Output the (x, y) coordinate of the center of the cell containing the given text.  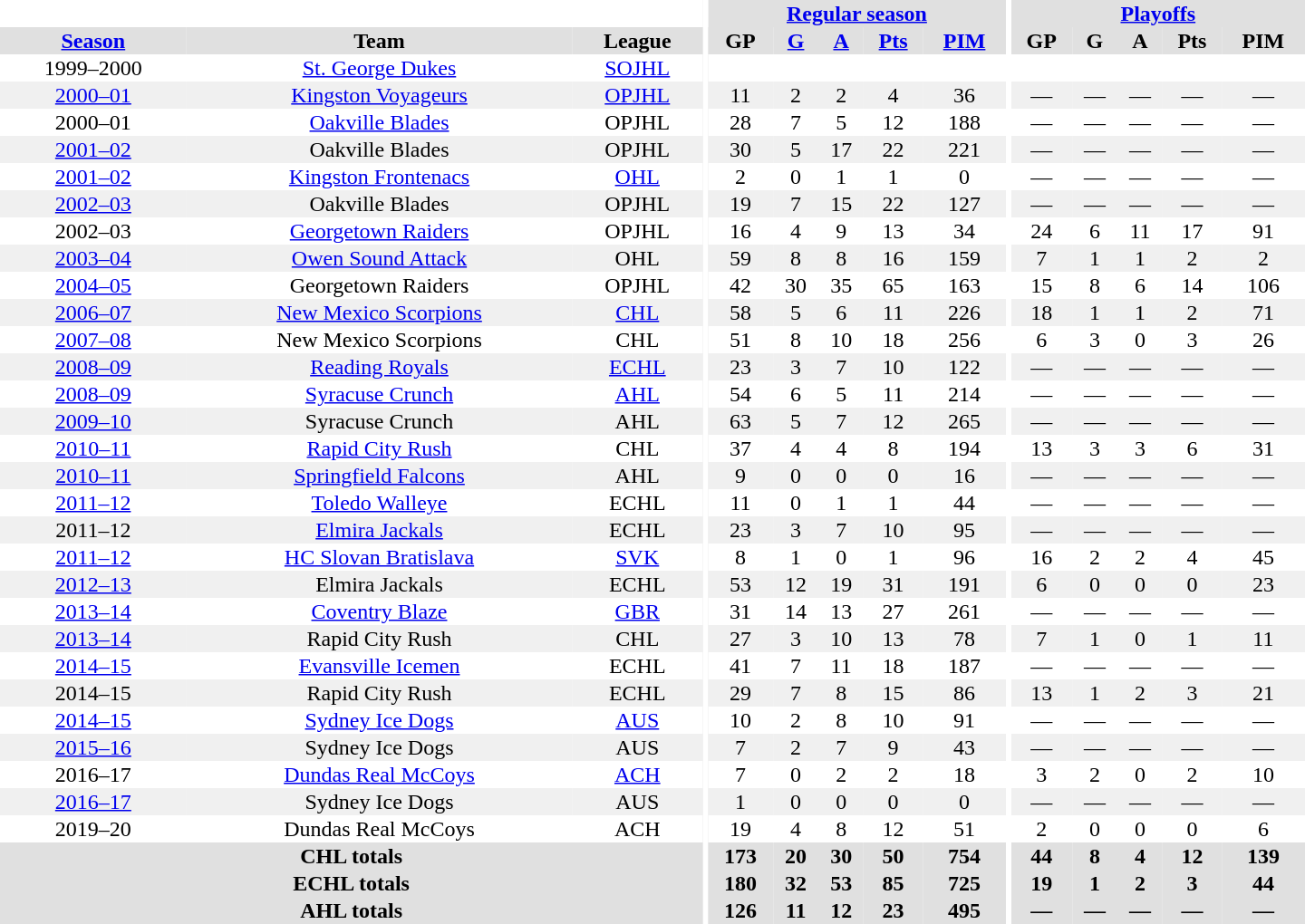
194 (964, 448)
37 (740, 448)
GBR (637, 611)
29 (740, 693)
41 (740, 666)
2007–08 (93, 340)
St. George Dukes (380, 68)
2009–10 (93, 421)
188 (964, 122)
221 (964, 149)
256 (964, 340)
ECHL totals (352, 883)
63 (740, 421)
122 (964, 367)
AHL totals (352, 910)
106 (1263, 285)
36 (964, 95)
SOJHL (637, 68)
Season (93, 41)
CHL totals (352, 856)
Team (380, 41)
35 (841, 285)
HC Slovan Bratislava (380, 557)
495 (964, 910)
32 (796, 883)
163 (964, 285)
43 (964, 747)
59 (740, 258)
Springfield Falcons (380, 476)
78 (964, 639)
96 (964, 557)
54 (740, 394)
Evansville Icemen (380, 666)
1999–2000 (93, 68)
Coventry Blaze (380, 611)
754 (964, 856)
2012–13 (93, 584)
187 (964, 666)
Reading Royals (380, 367)
Playoffs (1158, 14)
86 (964, 693)
24 (1042, 231)
180 (740, 883)
265 (964, 421)
191 (964, 584)
28 (740, 122)
71 (1263, 313)
2019–20 (93, 829)
Owen Sound Attack (380, 258)
85 (894, 883)
261 (964, 611)
Toledo Walleye (380, 503)
127 (964, 204)
20 (796, 856)
34 (964, 231)
SVK (637, 557)
725 (964, 883)
45 (1263, 557)
2004–05 (93, 285)
214 (964, 394)
159 (964, 258)
226 (964, 313)
126 (740, 910)
Kingston Voyageurs (380, 95)
26 (1263, 340)
139 (1263, 856)
Kingston Frontenacs (380, 177)
65 (894, 285)
2015–16 (93, 747)
Regular season (857, 14)
21 (1263, 693)
50 (894, 856)
173 (740, 856)
58 (740, 313)
League (637, 41)
42 (740, 285)
2006–07 (93, 313)
95 (964, 530)
2003–04 (93, 258)
